Detect which cell encompasses the target text, then output its (X, Y) center coordinate. 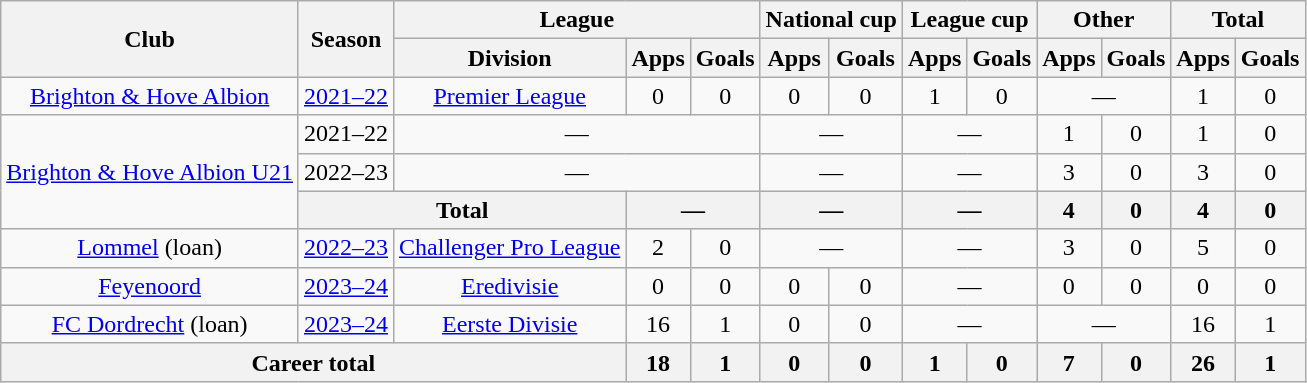
18 (658, 362)
7 (1069, 362)
Premier League (510, 96)
5 (1203, 248)
Challenger Pro League (510, 248)
Division (510, 58)
Brighton & Hove Albion U21 (150, 172)
FC Dordrecht (loan) (150, 324)
Lommel (loan) (150, 248)
Season (346, 39)
League cup (969, 20)
26 (1203, 362)
Other (1104, 20)
Career total (314, 362)
2 (658, 248)
Brighton & Hove Albion (150, 96)
National cup (831, 20)
Feyenoord (150, 286)
Club (150, 39)
Eredivisie (510, 286)
Eerste Divisie (510, 324)
League (577, 20)
